Capture the cell that displays the provided text and extract its [x, y] central coordinate. 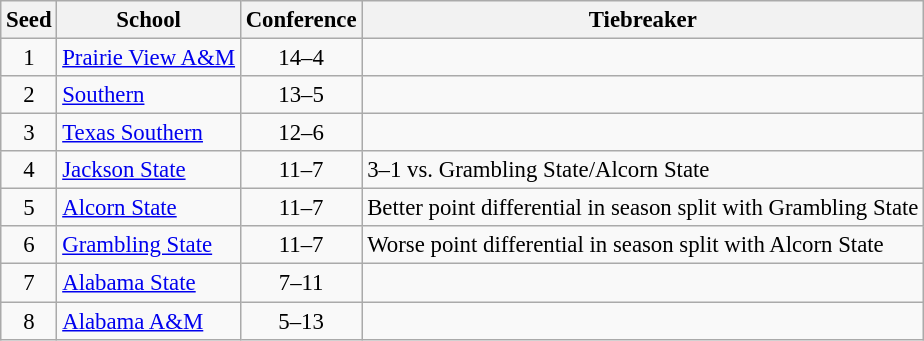
Texas Southern [148, 133]
8 [29, 321]
School [148, 20]
3 [29, 133]
Alcorn State [148, 208]
Southern [148, 95]
Prairie View A&M [148, 58]
Jackson State [148, 170]
5–13 [301, 321]
2 [29, 95]
Grambling State [148, 245]
1 [29, 58]
Conference [301, 20]
Worse point differential in season split with Alcorn State [643, 245]
12–6 [301, 133]
Better point differential in season split with Grambling State [643, 208]
3–1 vs. Grambling State/Alcorn State [643, 170]
13–5 [301, 95]
Seed [29, 20]
14–4 [301, 58]
7 [29, 283]
4 [29, 170]
5 [29, 208]
Tiebreaker [643, 20]
6 [29, 245]
7–11 [301, 283]
Alabama A&M [148, 321]
Alabama State [148, 283]
